Identify which cell holds the provided text, then report its [x, y] central coordinate. 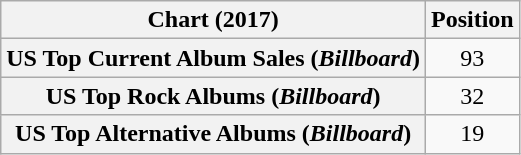
US Top Rock Albums (Billboard) [214, 96]
US Top Current Album Sales (Billboard) [214, 58]
93 [472, 58]
US Top Alternative Albums (Billboard) [214, 134]
32 [472, 96]
19 [472, 134]
Position [472, 20]
Chart (2017) [214, 20]
